Find where the given text appears and provide that cell's center as (X, Y) coordinate. 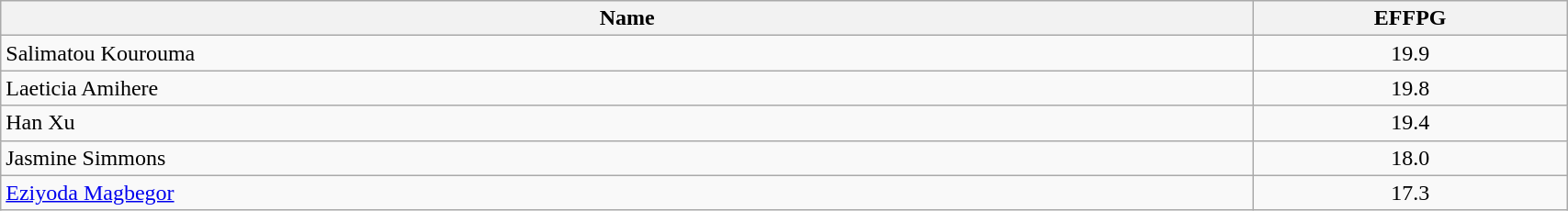
18.0 (1411, 158)
19.4 (1411, 123)
EFFPG (1411, 18)
Laeticia Amihere (627, 88)
Salimatou Kourouma (627, 53)
Eziyoda Magbegor (627, 193)
19.8 (1411, 88)
Jasmine Simmons (627, 158)
19.9 (1411, 53)
Name (627, 18)
17.3 (1411, 193)
Han Xu (627, 123)
